Determine the (x, y) coordinate at the center of the cell enclosing the given text.  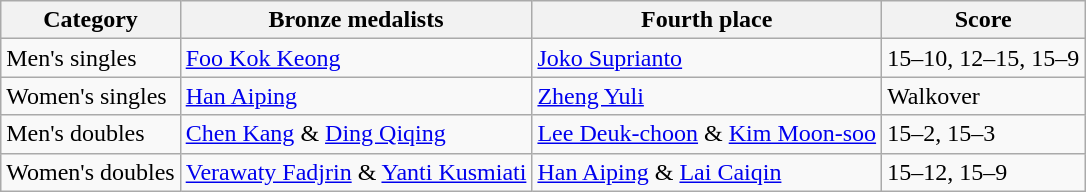
Han Aiping & Lai Caiqin (707, 172)
Fourth place (707, 20)
Men's singles (90, 58)
Han Aiping (356, 96)
Score (984, 20)
Bronze medalists (356, 20)
Zheng Yuli (707, 96)
Women's doubles (90, 172)
Joko Suprianto (707, 58)
Verawaty Fadjrin & Yanti Kusmiati (356, 172)
Lee Deuk-choon & Kim Moon-soo (707, 134)
Men's doubles (90, 134)
15–10, 12–15, 15–9 (984, 58)
15–12, 15–9 (984, 172)
Chen Kang & Ding Qiqing (356, 134)
Women's singles (90, 96)
15–2, 15–3 (984, 134)
Walkover (984, 96)
Foo Kok Keong (356, 58)
Category (90, 20)
